Scan for the cell matching the given text and deliver its (X, Y) coordinate at center. 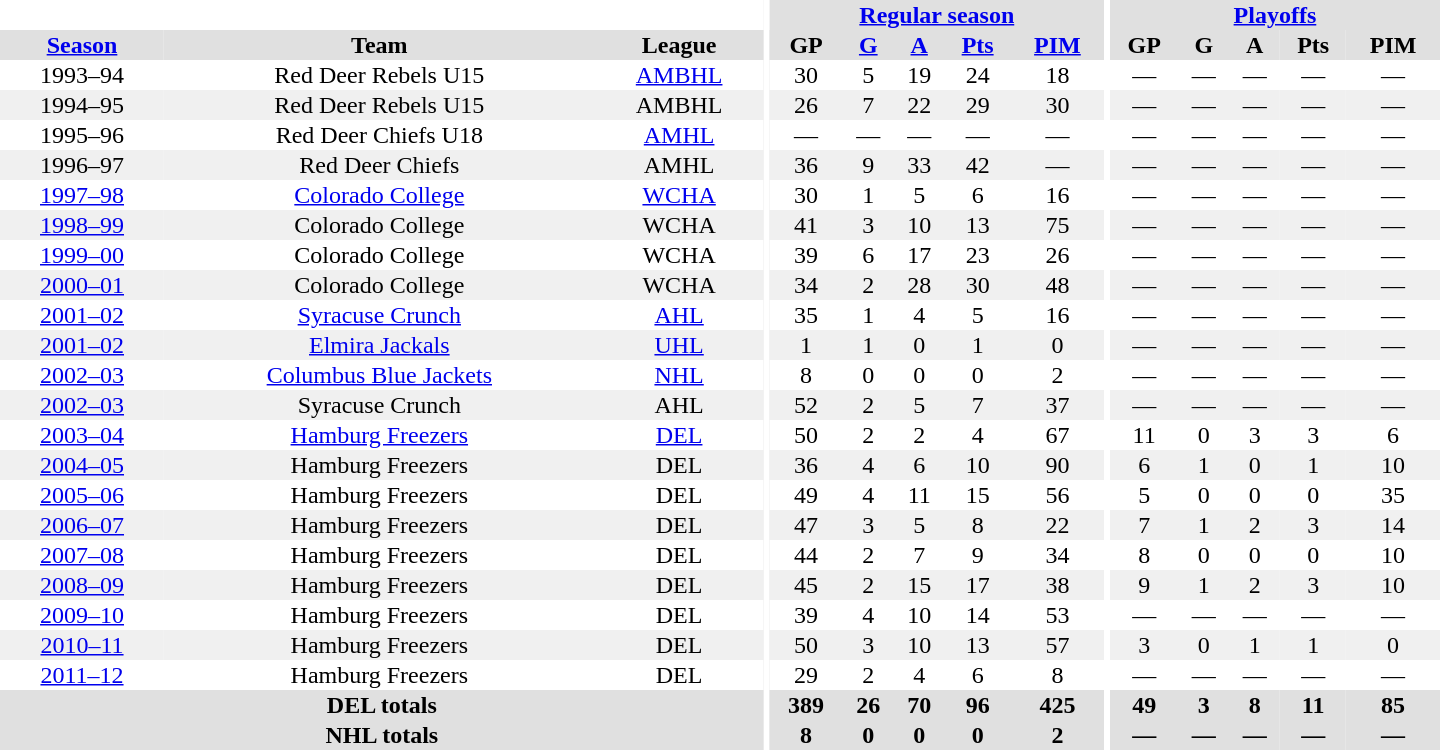
52 (806, 405)
1999–00 (82, 255)
2006–07 (82, 525)
37 (1058, 405)
56 (1058, 495)
2011–12 (82, 675)
33 (920, 165)
Regular season (936, 15)
2008–09 (82, 585)
42 (978, 165)
28 (920, 285)
425 (1058, 705)
2009–10 (82, 615)
2010–11 (82, 645)
85 (1393, 705)
67 (1058, 435)
League (680, 45)
DEL totals (382, 705)
41 (806, 225)
75 (1058, 225)
1995–96 (82, 135)
19 (920, 75)
NHL totals (382, 735)
44 (806, 555)
1993–94 (82, 75)
389 (806, 705)
Red Deer Chiefs U18 (380, 135)
2007–08 (82, 555)
38 (1058, 585)
45 (806, 585)
Red Deer Chiefs (380, 165)
1998–99 (82, 225)
NHL (680, 375)
Playoffs (1275, 15)
23 (978, 255)
Team (380, 45)
1997–98 (82, 195)
2005–06 (82, 495)
18 (1058, 75)
70 (920, 705)
47 (806, 525)
2003–04 (82, 435)
2004–05 (82, 465)
Elmira Jackals (380, 345)
53 (1058, 615)
1994–95 (82, 105)
24 (978, 75)
2000–01 (82, 285)
Season (82, 45)
90 (1058, 465)
57 (1058, 645)
1996–97 (82, 165)
48 (1058, 285)
Columbus Blue Jackets (380, 375)
UHL (680, 345)
96 (978, 705)
